For the text-containing cell, return its midpoint in [X, Y] coordinate format. 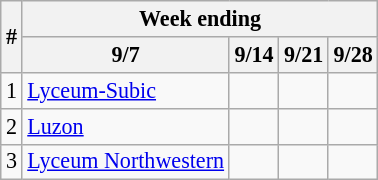
Lyceum Northwestern [126, 162]
3 [12, 162]
9/28 [353, 54]
9/14 [254, 54]
9/21 [304, 54]
Lyceum-Subic [126, 90]
9/7 [126, 54]
2 [12, 126]
Week ending [200, 18]
1 [12, 90]
# [12, 36]
Luzon [126, 126]
